Identify which cell holds the provided text, then report its (X, Y) central coordinate. 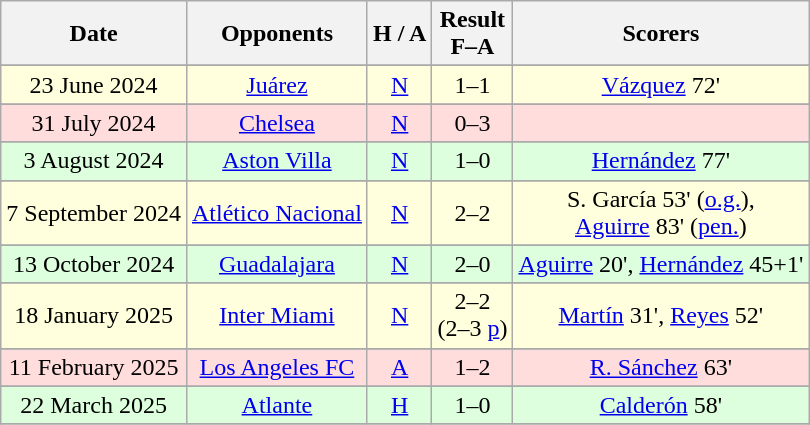
Los Angeles FC (276, 367)
ResultF–A (472, 34)
Vázquez 72' (661, 85)
13 October 2024 (94, 264)
1–2 (472, 367)
Martín 31', Reyes 52' (661, 316)
22 March 2025 (94, 405)
H (399, 405)
2–0 (472, 264)
3 August 2024 (94, 161)
Calderón 58' (661, 405)
H / A (399, 34)
Date (94, 34)
11 February 2025 (94, 367)
7 September 2024 (94, 212)
1–1 (472, 85)
A (399, 367)
R. Sánchez 63' (661, 367)
2–2 (472, 212)
Guadalajara (276, 264)
2–2(2–3 p) (472, 316)
Opponents (276, 34)
Chelsea (276, 123)
Aston Villa (276, 161)
Atlético Nacional (276, 212)
23 June 2024 (94, 85)
31 July 2024 (94, 123)
Juárez (276, 85)
18 January 2025 (94, 316)
Aguirre 20', Hernández 45+1' (661, 264)
S. García 53' (o.g.),Aguirre 83' (pen.) (661, 212)
Scorers (661, 34)
0–3 (472, 123)
Inter Miami (276, 316)
Atlante (276, 405)
Hernández 77' (661, 161)
